Output the (x, y) coordinate of the center of the cell containing the given text.  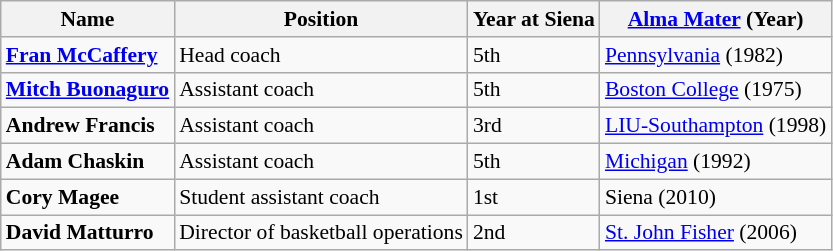
2nd (534, 233)
Alma Mater (Year) (716, 19)
Director of basketball operations (321, 233)
Student assistant coach (321, 197)
1st (534, 197)
LIU-Southampton (1998) (716, 126)
Year at Siena (534, 19)
Boston College (1975) (716, 90)
Andrew Francis (88, 126)
Mitch Buonaguro (88, 90)
Michigan (1992) (716, 162)
St. John Fisher (2006) (716, 233)
Siena (2010) (716, 197)
Fran McCaffery (88, 55)
3rd (534, 126)
Adam Chaskin (88, 162)
Name (88, 19)
Head coach (321, 55)
Cory Magee (88, 197)
Pennsylvania (1982) (716, 55)
David Matturro (88, 233)
Position (321, 19)
